Search for the cell housing the specified text and yield its (x, y) center coordinate. 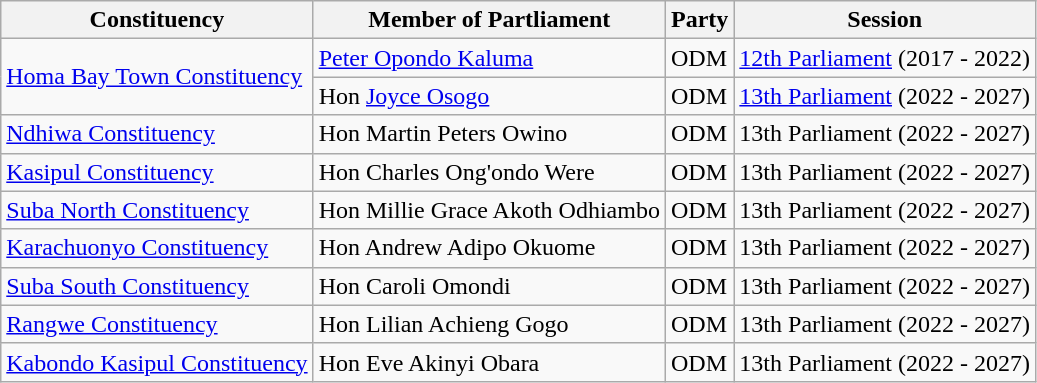
Hon Joyce Osogo (489, 96)
Hon Lilian Achieng Gogo (489, 324)
Hon Martin Peters Owino (489, 134)
Constituency (157, 20)
Homa Bay Town Constituency (157, 77)
Suba North Constituency (157, 210)
Kasipul Constituency (157, 172)
Karachuonyo Constituency (157, 248)
Hon Andrew Adipo Okuome (489, 248)
Suba South Constituency (157, 286)
Hon Caroli Omondi (489, 286)
Kabondo Kasipul Constituency (157, 362)
12th Parliament (2017 - 2022) (885, 58)
Hon Millie Grace Akoth Odhiambo (489, 210)
Peter Opondo Kaluma (489, 58)
Member of Partliament (489, 20)
Hon Charles Ong'ondo Were (489, 172)
Ndhiwa Constituency (157, 134)
Hon Eve Akinyi Obara (489, 362)
Rangwe Constituency (157, 324)
Party (699, 20)
Session (885, 20)
